Locate the cell with the specified text and output its [X, Y] center coordinate. 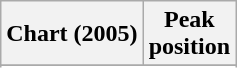
Peakposition [189, 34]
Chart (2005) [72, 34]
